From the cell containing the given text, extract its center point as [x, y] coordinate. 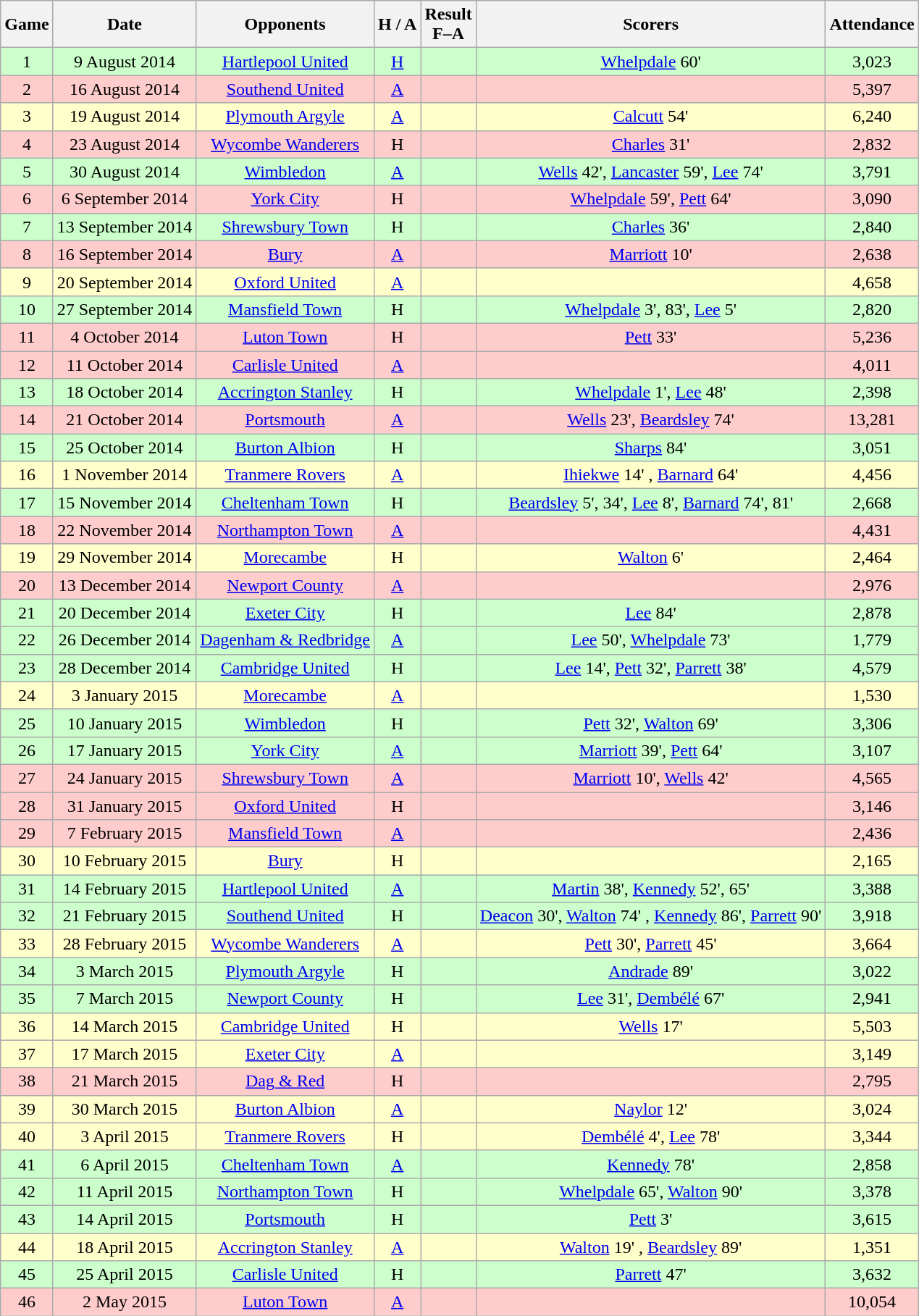
16 August 2014 [125, 89]
Scorers [650, 25]
13 September 2014 [125, 227]
1,779 [872, 640]
11 [27, 337]
Charles 31' [650, 144]
44 [27, 1246]
8 [27, 254]
40 [27, 1136]
17 March 2015 [125, 1054]
3,791 [872, 172]
3,344 [872, 1136]
12 [27, 364]
2,795 [872, 1081]
1,351 [872, 1246]
31 January 2015 [125, 806]
2,832 [872, 144]
3,146 [872, 806]
5 [27, 172]
2,638 [872, 254]
Opponents [285, 25]
38 [27, 1081]
4 October 2014 [125, 337]
16 September 2014 [125, 254]
Lee 50', Whelpdale 73' [650, 640]
19 [27, 558]
26 [27, 750]
3,615 [872, 1219]
10 February 2015 [125, 861]
2,858 [872, 1164]
37 [27, 1054]
30 March 2015 [125, 1109]
10,054 [872, 1302]
3,388 [872, 889]
Deacon 30', Walton 74' , Kennedy 86', Parrett 90' [650, 916]
Charles 36' [650, 227]
11 April 2015 [125, 1191]
3,107 [872, 750]
H / A [397, 25]
Andrade 89' [650, 971]
5,236 [872, 337]
3 January 2015 [125, 695]
6 September 2014 [125, 199]
Whelpdale 1', Lee 48' [650, 393]
Marriott 39', Pett 64' [650, 750]
Whelpdale 65', Walton 90' [650, 1191]
Dembélé 4', Lee 78' [650, 1136]
21 [27, 613]
3,022 [872, 971]
20 December 2014 [125, 613]
21 October 2014 [125, 420]
3,378 [872, 1191]
1,530 [872, 695]
2,976 [872, 585]
42 [27, 1191]
10 January 2015 [125, 723]
17 [27, 503]
Wells 23', Beardsley 74' [650, 420]
Ihiekwe 14' , Barnard 64' [650, 475]
7 February 2015 [125, 834]
23 [27, 668]
2 May 2015 [125, 1302]
3,051 [872, 448]
Beardsley 5', 34', Lee 8', Barnard 74', 81' [650, 503]
Game [27, 25]
41 [27, 1164]
2,668 [872, 503]
25 April 2015 [125, 1275]
Wells 17' [650, 1026]
2,840 [872, 227]
1 [27, 62]
1 November 2014 [125, 475]
14 [27, 420]
2 [27, 89]
Kennedy 78' [650, 1164]
Whelpdale 60' [650, 62]
34 [27, 971]
7 [27, 227]
43 [27, 1219]
20 [27, 585]
28 [27, 806]
14 April 2015 [125, 1219]
4 [27, 144]
Parrett 47' [650, 1275]
3,090 [872, 199]
13 December 2014 [125, 585]
25 October 2014 [125, 448]
4,431 [872, 530]
14 February 2015 [125, 889]
45 [27, 1275]
4,011 [872, 364]
10 [27, 309]
3,306 [872, 723]
21 February 2015 [125, 916]
26 December 2014 [125, 640]
5,397 [872, 89]
2,941 [872, 999]
Calcutt 54' [650, 117]
24 January 2015 [125, 778]
18 April 2015 [125, 1246]
3,023 [872, 62]
2,398 [872, 393]
ResultF–A [448, 25]
2,878 [872, 613]
Walton 19' , Beardsley 89' [650, 1246]
30 August 2014 [125, 172]
Dagenham & Redbridge [285, 640]
Dag & Red [285, 1081]
Date [125, 25]
18 October 2014 [125, 393]
23 August 2014 [125, 144]
16 [27, 475]
11 October 2014 [125, 364]
32 [27, 916]
39 [27, 1109]
Sharps 84' [650, 448]
Walton 6' [650, 558]
30 [27, 861]
Naylor 12' [650, 1109]
3,632 [872, 1275]
27 September 2014 [125, 309]
24 [27, 695]
5,503 [872, 1026]
Pett 3' [650, 1219]
13,281 [872, 420]
2,165 [872, 861]
Pett 32', Walton 69' [650, 723]
28 December 2014 [125, 668]
28 February 2015 [125, 944]
29 November 2014 [125, 558]
3,024 [872, 1109]
Pett 30', Parrett 45' [650, 944]
2,464 [872, 558]
3 [27, 117]
31 [27, 889]
15 November 2014 [125, 503]
29 [27, 834]
36 [27, 1026]
3,149 [872, 1054]
4,658 [872, 282]
Martin 38', Kennedy 52', 65' [650, 889]
35 [27, 999]
22 [27, 640]
Marriott 10', Wells 42' [650, 778]
Lee 14', Pett 32', Parrett 38' [650, 668]
4,456 [872, 475]
4,579 [872, 668]
27 [27, 778]
9 [27, 282]
46 [27, 1302]
Lee 31', Dembélé 67' [650, 999]
Wells 42', Lancaster 59', Lee 74' [650, 172]
3 March 2015 [125, 971]
3 April 2015 [125, 1136]
19 August 2014 [125, 117]
9 August 2014 [125, 62]
22 November 2014 [125, 530]
Whelpdale 3', 83', Lee 5' [650, 309]
3,918 [872, 916]
Whelpdale 59', Pett 64' [650, 199]
Marriott 10' [650, 254]
14 March 2015 [125, 1026]
2,436 [872, 834]
7 March 2015 [125, 999]
2,820 [872, 309]
25 [27, 723]
17 January 2015 [125, 750]
15 [27, 448]
33 [27, 944]
6 [27, 199]
6,240 [872, 117]
6 April 2015 [125, 1164]
Attendance [872, 25]
13 [27, 393]
Lee 84' [650, 613]
18 [27, 530]
Pett 33' [650, 337]
3,664 [872, 944]
4,565 [872, 778]
20 September 2014 [125, 282]
21 March 2015 [125, 1081]
